Return [x, y] of the center of cell containing provided text 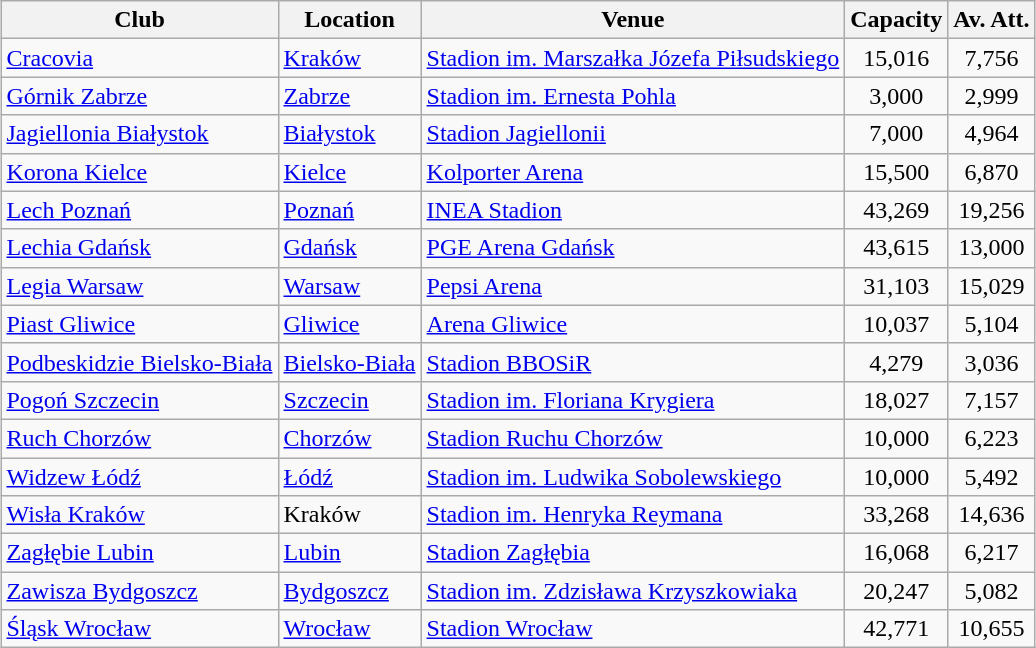
14,636 [992, 515]
Stadion Ruchu Chorzów [633, 438]
6,217 [992, 553]
7,756 [992, 58]
43,615 [896, 248]
Górnik Zabrze [140, 96]
Zagłębie Lubin [140, 553]
15,029 [992, 286]
5,082 [992, 591]
Stadion Wrocław [633, 629]
Wrocław [350, 629]
10,655 [992, 629]
Lech Poznań [140, 210]
Venue [633, 20]
Stadion im. Floriana Krygiera [633, 400]
Chorzów [350, 438]
4,279 [896, 362]
Zabrze [350, 96]
Arena Gliwice [633, 324]
4,964 [992, 134]
31,103 [896, 286]
PGE Arena Gdańsk [633, 248]
Korona Kielce [140, 172]
Zawisza Bydgoszcz [140, 591]
Stadion im. Zdzisława Krzyszkowiaka [633, 591]
10,037 [896, 324]
Stadion im. Ludwika Sobolewskiego [633, 477]
Pepsi Arena [633, 286]
Szczecin [350, 400]
7,157 [992, 400]
20,247 [896, 591]
2,999 [992, 96]
18,027 [896, 400]
Stadion im. Henryka Reymana [633, 515]
6,870 [992, 172]
Wisła Kraków [140, 515]
3,000 [896, 96]
Stadion im. Marszałka Józefa Piłsudskiego [633, 58]
7,000 [896, 134]
Ruch Chorzów [140, 438]
Łódź [350, 477]
Kielce [350, 172]
15,016 [896, 58]
Stadion Zagłębia [633, 553]
Kolporter Arena [633, 172]
42,771 [896, 629]
Jagiellonia Białystok [140, 134]
Gdańsk [350, 248]
3,036 [992, 362]
Av. Att. [992, 20]
Stadion BBOSiR [633, 362]
Location [350, 20]
Cracovia [140, 58]
Legia Warsaw [140, 286]
Białystok [350, 134]
33,268 [896, 515]
Lechia Gdańsk [140, 248]
Śląsk Wrocław [140, 629]
Lubin [350, 553]
43,269 [896, 210]
15,500 [896, 172]
19,256 [992, 210]
Stadion Jagiellonii [633, 134]
5,492 [992, 477]
5,104 [992, 324]
Bydgoszcz [350, 591]
INEA Stadion [633, 210]
13,000 [992, 248]
Pogoń Szczecin [140, 400]
Piast Gliwice [140, 324]
16,068 [896, 553]
Widzew Łódź [140, 477]
Podbeskidzie Bielsko-Biała [140, 362]
Poznań [350, 210]
Stadion im. Ernesta Pohla [633, 96]
6,223 [992, 438]
Club [140, 20]
Gliwice [350, 324]
Warsaw [350, 286]
Capacity [896, 20]
Bielsko-Biała [350, 362]
